From the cell containing the given text, extract its center point as (X, Y) coordinate. 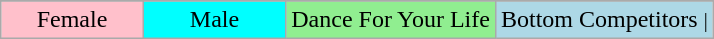
Male (214, 20)
Dance For Your Life (391, 20)
Bottom Competitors | (604, 20)
Female (72, 20)
